Return the (X, Y) coordinate for the center point of the cell that contains the specified text.  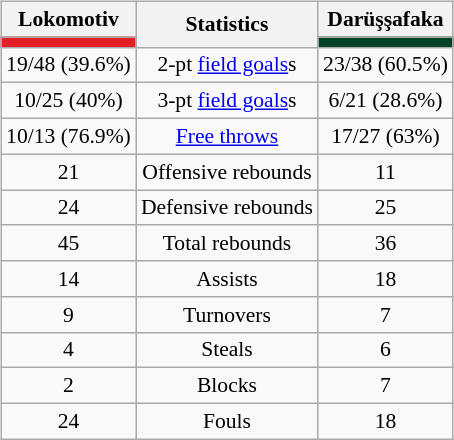
Total rebounds (227, 243)
Defensive rebounds (227, 208)
45 (68, 243)
Darüşşafaka (386, 19)
23/38 (60.5%) (386, 65)
6 (386, 350)
4 (68, 350)
Offensive rebounds (227, 172)
11 (386, 172)
2 (68, 386)
Assists (227, 279)
10/25 (40%) (68, 101)
21 (68, 172)
Turnovers (227, 314)
6/21 (28.6%) (386, 101)
36 (386, 243)
2-pt field goalss (227, 65)
Steals (227, 350)
14 (68, 279)
17/27 (63%) (386, 136)
25 (386, 208)
9 (68, 314)
Fouls (227, 421)
Lokomotiv (68, 19)
Free throws (227, 136)
Statistics (227, 24)
Blocks (227, 386)
19/48 (39.6%) (68, 65)
3-pt field goalss (227, 101)
10/13 (76.9%) (68, 136)
